Locate the cell with the specified text and output its [x, y] center coordinate. 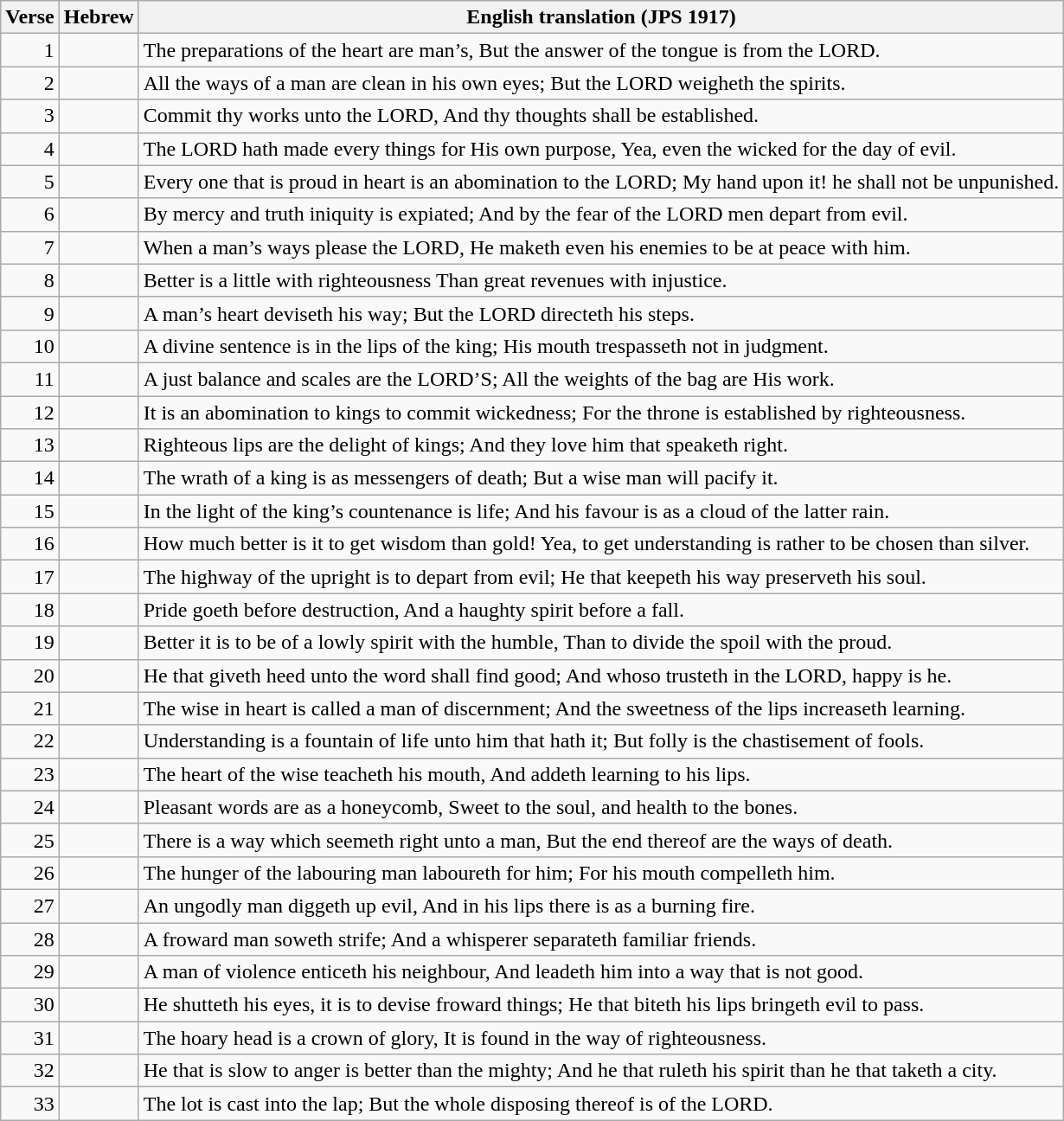
A divine sentence is in the lips of the king; His mouth trespasseth not in judgment. [601, 346]
Understanding is a fountain of life unto him that hath it; But folly is the chastisement of fools. [601, 741]
6 [30, 215]
32 [30, 1071]
Better it is to be of a lowly spirit with the humble, Than to divide the spoil with the proud. [601, 643]
The preparations of the heart are man’s, But the answer of the tongue is from the LORD. [601, 50]
Verse [30, 17]
A man of violence enticeth his neighbour, And leadeth him into a way that is not good. [601, 972]
30 [30, 1005]
18 [30, 610]
13 [30, 445]
24 [30, 807]
15 [30, 511]
16 [30, 544]
28 [30, 938]
14 [30, 478]
The lot is cast into the lap; But the whole disposing thereof is of the LORD. [601, 1104]
The hoary head is a crown of glory, It is found in the way of righteousness. [601, 1038]
8 [30, 280]
The heart of the wise teacheth his mouth, And addeth learning to his lips. [601, 774]
The highway of the upright is to depart from evil; He that keepeth his way preserveth his soul. [601, 577]
1 [30, 50]
The wise in heart is called a man of discernment; And the sweetness of the lips increaseth learning. [601, 708]
Hebrew [99, 17]
It is an abomination to kings to commit wickedness; For the throne is established by righteousness. [601, 413]
17 [30, 577]
19 [30, 643]
How much better is it to get wisdom than gold! Yea, to get understanding is rather to be chosen than silver. [601, 544]
Commit thy works unto the LORD, And thy thoughts shall be established. [601, 116]
33 [30, 1104]
25 [30, 840]
Pleasant words are as a honeycomb, Sweet to the soul, and health to the bones. [601, 807]
In the light of the king’s countenance is life; And his favour is as a cloud of the latter rain. [601, 511]
All the ways of a man are clean in his own eyes; But the LORD weigheth the spirits. [601, 83]
English translation (JPS 1917) [601, 17]
Pride goeth before destruction, And a haughty spirit before a fall. [601, 610]
31 [30, 1038]
By mercy and truth iniquity is expiated; And by the fear of the LORD men depart from evil. [601, 215]
Every one that is proud in heart is an abomination to the LORD; My hand upon it! he shall not be unpunished. [601, 182]
He shutteth his eyes, it is to devise froward things; He that biteth his lips bringeth evil to pass. [601, 1005]
There is a way which seemeth right unto a man, But the end thereof are the ways of death. [601, 840]
Better is a little with righteousness Than great revenues with injustice. [601, 280]
3 [30, 116]
22 [30, 741]
The hunger of the labouring man laboureth for him; For his mouth compelleth him. [601, 873]
The wrath of a king is as messengers of death; But a wise man will pacify it. [601, 478]
An ungodly man diggeth up evil, And in his lips there is as a burning fire. [601, 906]
He that is slow to anger is better than the mighty; And he that ruleth his spirit than he that taketh a city. [601, 1071]
2 [30, 83]
26 [30, 873]
Righteous lips are the delight of kings; And they love him that speaketh right. [601, 445]
A froward man soweth strife; And a whisperer separateth familiar friends. [601, 938]
7 [30, 247]
A man’s heart deviseth his way; But the LORD directeth his steps. [601, 313]
20 [30, 676]
The LORD hath made every things for His own purpose, Yea, even the wicked for the day of evil. [601, 149]
4 [30, 149]
11 [30, 379]
9 [30, 313]
27 [30, 906]
21 [30, 708]
29 [30, 972]
When a man’s ways please the LORD, He maketh even his enemies to be at peace with him. [601, 247]
10 [30, 346]
He that giveth heed unto the word shall find good; And whoso trusteth in the LORD, happy is he. [601, 676]
5 [30, 182]
12 [30, 413]
A just balance and scales are the LORD’S; All the weights of the bag are His work. [601, 379]
23 [30, 774]
